Find where the given text appears and provide that cell's center as (X, Y) coordinate. 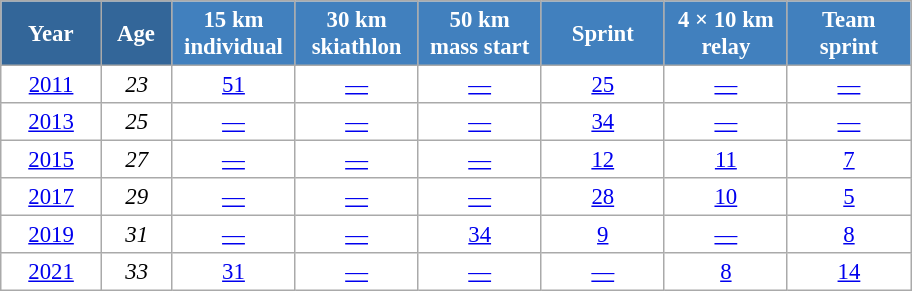
5 (848, 197)
51 (234, 85)
23 (136, 85)
28 (602, 197)
2013 (52, 122)
7 (848, 160)
8 (848, 235)
2019 (52, 235)
2015 (52, 160)
12 (602, 160)
Team sprint (848, 34)
29 (136, 197)
2017 (52, 197)
27 (136, 160)
50 km mass start (480, 34)
15 km individual (234, 34)
Year (52, 34)
30 km skiathlon (356, 34)
Sprint (602, 34)
2011 (52, 85)
9 (602, 235)
Age (136, 34)
10 (726, 197)
4 × 10 km relay (726, 34)
11 (726, 160)
31 (136, 235)
